Extract the [x, y] coordinate from the center of the cell holding the provided text.  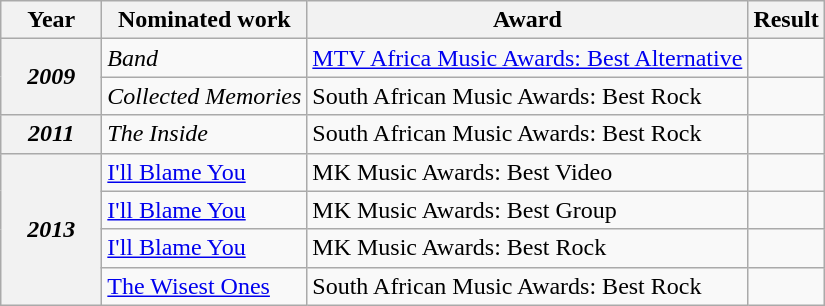
Band [204, 58]
The Inside [204, 134]
2011 [52, 134]
2013 [52, 229]
Collected Memories [204, 96]
2009 [52, 77]
MK Music Awards: Best Rock [528, 248]
MTV Africa Music Awards: Best Alternative [528, 58]
The Wisest Ones [204, 286]
MK Music Awards: Best Group [528, 210]
Award [528, 20]
Year [52, 20]
Nominated work [204, 20]
Result [786, 20]
MK Music Awards: Best Video [528, 172]
